Extract the [X, Y] coordinate from the center of the cell holding the provided text.  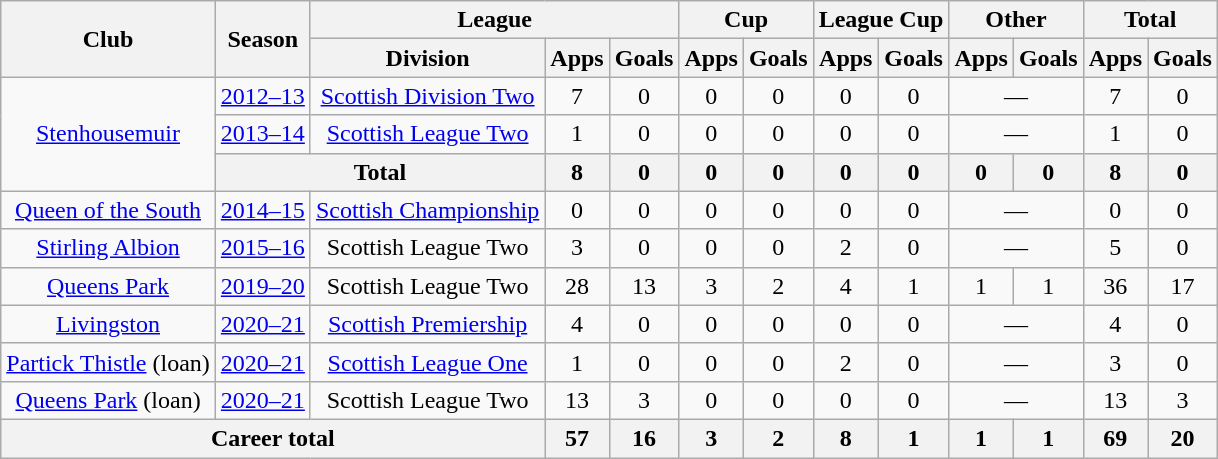
League [494, 20]
57 [577, 438]
28 [577, 286]
5 [1115, 248]
2014–15 [262, 210]
16 [644, 438]
Scottish Championship [427, 210]
17 [1183, 286]
Stirling Albion [108, 248]
69 [1115, 438]
Queen of the South [108, 210]
Career total [273, 438]
Partick Thistle (loan) [108, 362]
2015–16 [262, 248]
36 [1115, 286]
Queens Park [108, 286]
Scottish League One [427, 362]
20 [1183, 438]
Other [1016, 20]
Division [427, 58]
Season [262, 39]
League Cup [881, 20]
Scottish Premiership [427, 324]
2019–20 [262, 286]
Cup [746, 20]
Scottish Division Two [427, 96]
Stenhousemuir [108, 134]
Queens Park (loan) [108, 400]
Livingston [108, 324]
2013–14 [262, 134]
Club [108, 39]
2012–13 [262, 96]
